Find where the given text appears and provide that cell's center as [X, Y] coordinate. 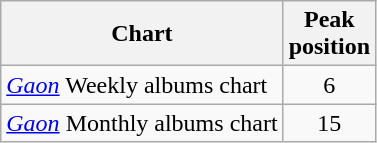
6 [329, 85]
Gaon Weekly albums chart [142, 85]
Gaon Monthly albums chart [142, 123]
15 [329, 123]
Chart [142, 34]
Peakposition [329, 34]
